Provide the (x, y) coordinate of the cell's center where the given text is located.  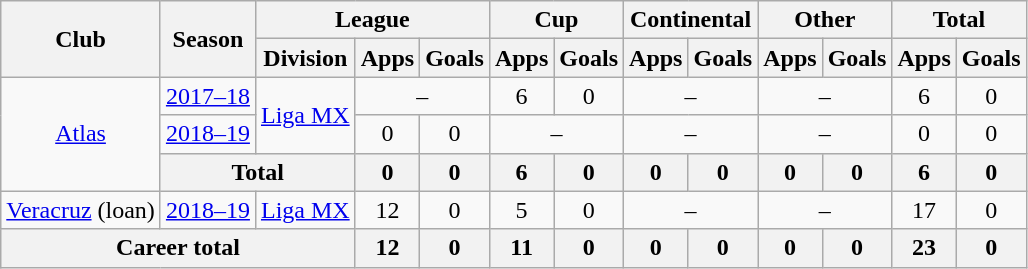
Atlas (81, 134)
Other (825, 20)
Veracruz (loan) (81, 210)
Career total (178, 248)
Season (208, 39)
Division (305, 58)
League (372, 20)
2017–18 (208, 96)
Club (81, 39)
Continental (691, 20)
Cup (556, 20)
17 (924, 210)
11 (521, 248)
5 (521, 210)
23 (924, 248)
